Extract the (X, Y) coordinate from the center of the cell holding the provided text.  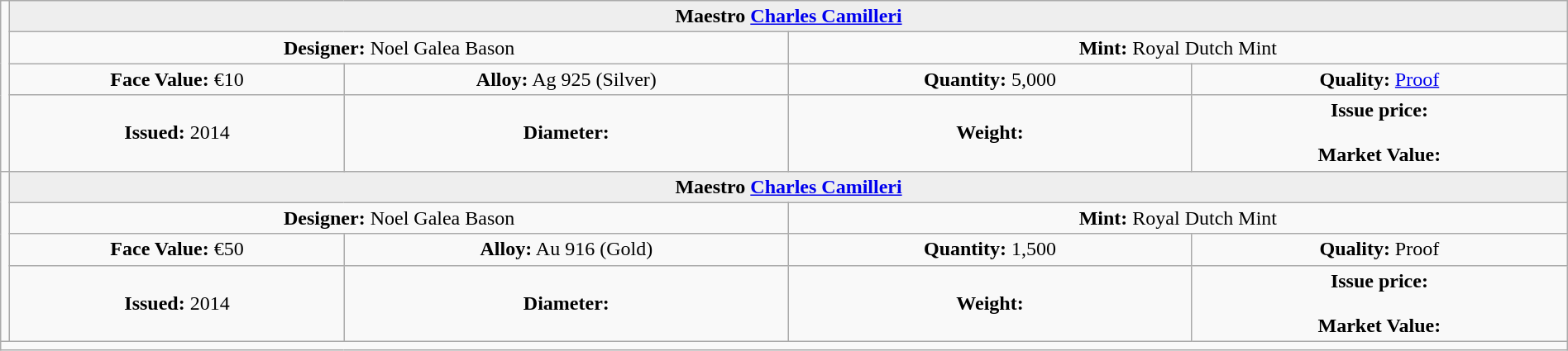
Alloy: Au 916 (Gold) (566, 249)
Quantity: 5,000 (989, 79)
Alloy: Ag 925 (Silver) (566, 79)
Face Value: €10 (177, 79)
Face Value: €50 (177, 249)
Quantity: 1,500 (989, 249)
